Search for the cell housing the specified text and yield its [X, Y] center coordinate. 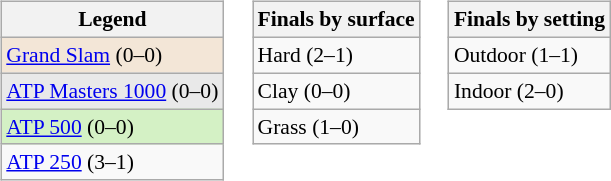
Grass (1–0) [336, 127]
ATP Masters 1000 (0–0) [112, 91]
ATP 250 (3–1) [112, 162]
Grand Slam (0–0) [112, 55]
Legend [112, 20]
Clay (0–0) [336, 91]
Indoor (2–0) [530, 91]
ATP 500 (0–0) [112, 127]
Finals by setting [530, 20]
Finals by surface [336, 20]
Outdoor (1–1) [530, 55]
Hard (2–1) [336, 55]
